Extract the [x, y] coordinate from the center of the cell holding the provided text.  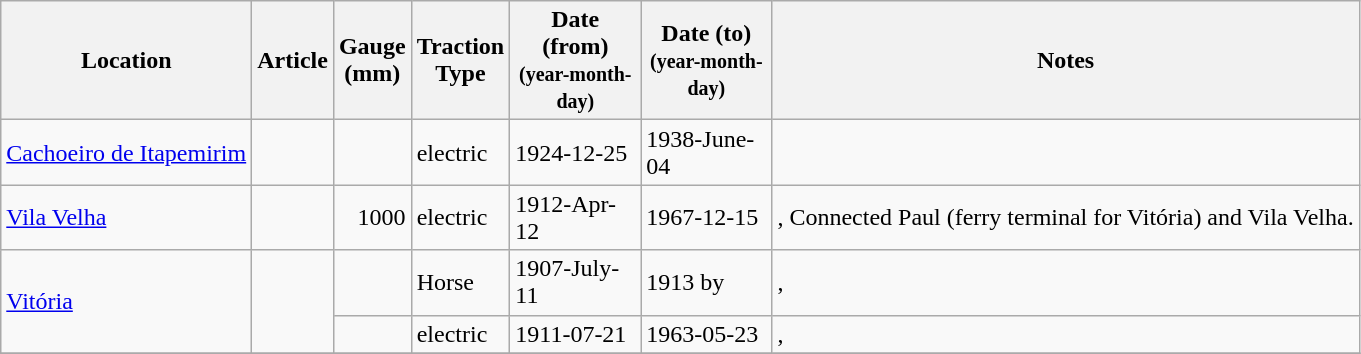
TractionType [460, 60]
Vitória [126, 302]
Date (from)(year-month-day) [576, 60]
1938-June-04 [706, 152]
Notes [1066, 60]
1913 by [706, 282]
Vila Velha [126, 218]
Location [126, 60]
Date (to)(year-month-day) [706, 60]
1912-Apr-12 [576, 218]
1907-July-11 [576, 282]
1963-05-23 [706, 334]
1000 [372, 218]
Article [293, 60]
Cachoeiro de Itapemirim [126, 152]
1924-12-25 [576, 152]
1967-12-15 [706, 218]
, Connected Paul (ferry terminal for Vitória) and Vila Velha. [1066, 218]
1911-07-21 [576, 334]
Gauge (mm) [372, 60]
Horse [460, 282]
